Detect which cell encompasses the target text, then output its [x, y] center coordinate. 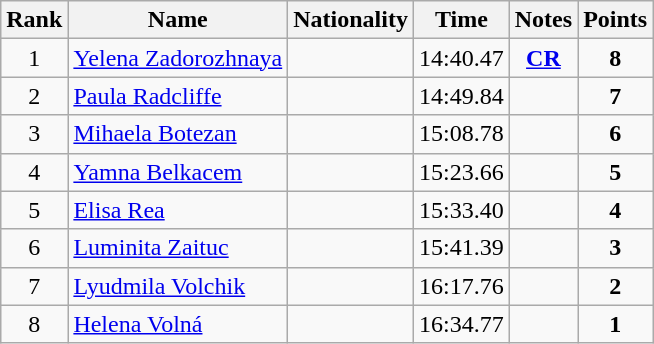
14:49.84 [461, 96]
Rank [34, 20]
15:23.66 [461, 172]
Yelena Zadorozhnaya [178, 58]
Points [616, 20]
14:40.47 [461, 58]
Time [461, 20]
15:08.78 [461, 134]
CR [543, 58]
15:33.40 [461, 210]
Helena Volná [178, 324]
Mihaela Botezan [178, 134]
16:34.77 [461, 324]
Notes [543, 20]
Paula Radcliffe [178, 96]
16:17.76 [461, 286]
Yamna Belkacem [178, 172]
Lyudmila Volchik [178, 286]
Nationality [351, 20]
Name [178, 20]
Elisa Rea [178, 210]
Luminita Zaituc [178, 248]
15:41.39 [461, 248]
